Return the (X, Y) coordinate for the center point of the cell that contains the specified text.  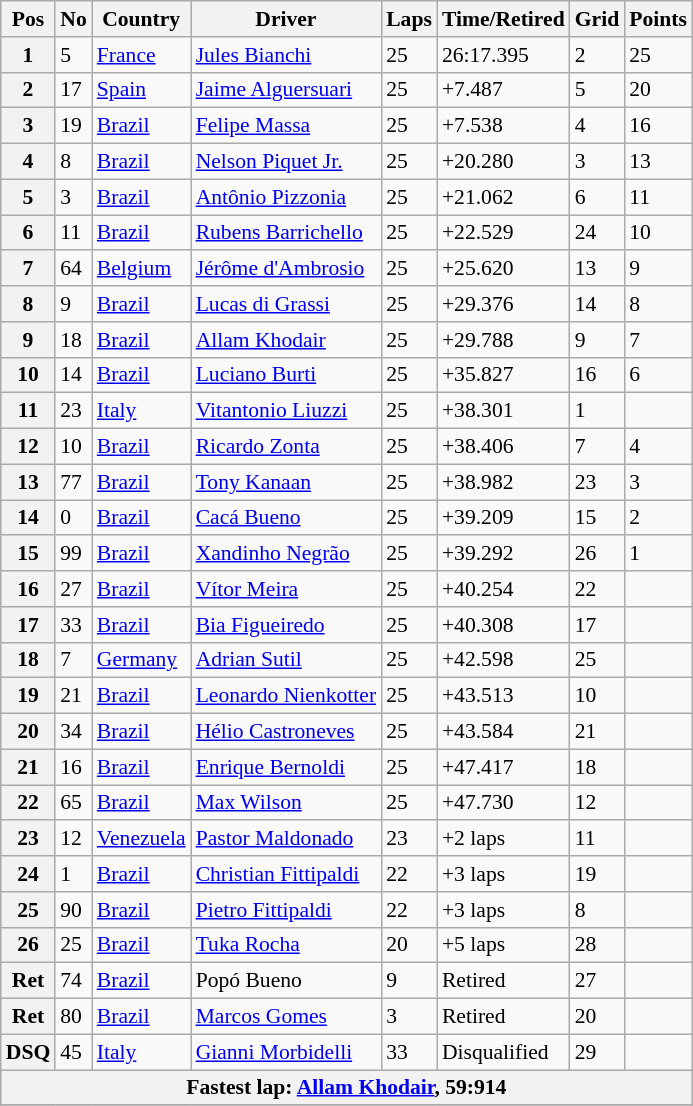
Lucas di Grassi (286, 304)
+29.788 (504, 340)
Germany (142, 660)
64 (74, 269)
Belgium (142, 269)
90 (74, 910)
Vítor Meira (286, 589)
France (142, 55)
34 (74, 732)
Grid (598, 19)
+7.538 (504, 126)
99 (74, 554)
Pietro Fittipaldi (286, 910)
Antônio Pizzonia (286, 197)
0 (74, 518)
Jules Bianchi (286, 55)
Venezuela (142, 839)
+35.827 (504, 375)
Cacá Bueno (286, 518)
Nelson Piquet Jr. (286, 162)
Tony Kanaan (286, 482)
+40.254 (504, 589)
Bia Figueiredo (286, 625)
+39.209 (504, 518)
Adrian Sutil (286, 660)
+20.280 (504, 162)
Max Wilson (286, 803)
+29.376 (504, 304)
Leonardo Nienkotter (286, 696)
74 (74, 981)
26:17.395 (504, 55)
+43.584 (504, 732)
+7.487 (504, 90)
Driver (286, 19)
Pos (28, 19)
Allam Khodair (286, 340)
Pastor Maldonado (286, 839)
Spain (142, 90)
Luciano Burti (286, 375)
+5 laps (504, 945)
+39.292 (504, 554)
80 (74, 1017)
Tuka Rocha (286, 945)
77 (74, 482)
+21.062 (504, 197)
Laps (409, 19)
Enrique Bernoldi (286, 767)
Popó Bueno (286, 981)
65 (74, 803)
Ricardo Zonta (286, 447)
Jérôme d'Ambrosio (286, 269)
Christian Fittipaldi (286, 874)
+38.406 (504, 447)
45 (74, 1052)
Gianni Morbidelli (286, 1052)
+42.598 (504, 660)
+38.301 (504, 411)
Points (658, 19)
+22.529 (504, 233)
Felipe Massa (286, 126)
Vitantonio Liuzzi (286, 411)
+47.730 (504, 803)
Jaime Alguersuari (286, 90)
Xandinho Negrão (286, 554)
No (74, 19)
Country (142, 19)
Disqualified (504, 1052)
28 (598, 945)
+47.417 (504, 767)
Fastest lap: Allam Khodair, 59:914 (346, 1088)
29 (598, 1052)
+2 laps (504, 839)
Rubens Barrichello (286, 233)
+38.982 (504, 482)
Hélio Castroneves (286, 732)
+40.308 (504, 625)
Time/Retired (504, 19)
DSQ (28, 1052)
+43.513 (504, 696)
Marcos Gomes (286, 1017)
+25.620 (504, 269)
